Search for the cell housing the specified text and yield its [X, Y] center coordinate. 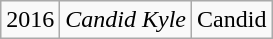
Candid Kyle [126, 20]
2016 [30, 20]
Candid [232, 20]
